Detect which cell encompasses the target text, then output its (X, Y) center coordinate. 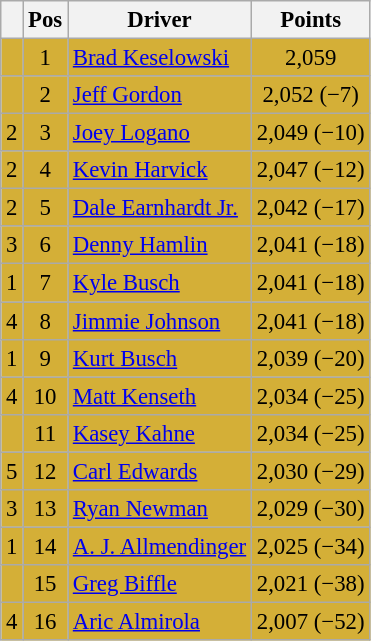
Greg Biffle (160, 584)
2,025 (−34) (310, 546)
2,052 (−7) (310, 95)
8 (46, 321)
2,029 (−30) (310, 509)
9 (46, 358)
13 (46, 509)
Kyle Busch (160, 283)
Driver (160, 20)
Joey Logano (160, 133)
2,021 (−38) (310, 584)
Kasey Kahne (160, 433)
Carl Edwards (160, 471)
Ryan Newman (160, 509)
Brad Keselowski (160, 58)
2,059 (310, 58)
15 (46, 584)
11 (46, 433)
Pos (46, 20)
2,042 (−17) (310, 208)
Aric Almirola (160, 621)
Points (310, 20)
2,030 (−29) (310, 471)
Matt Kenseth (160, 396)
Kevin Harvick (160, 170)
Jeff Gordon (160, 95)
Dale Earnhardt Jr. (160, 208)
2,039 (−20) (310, 358)
2,049 (−10) (310, 133)
2,007 (−52) (310, 621)
12 (46, 471)
2,047 (−12) (310, 170)
Kurt Busch (160, 358)
16 (46, 621)
10 (46, 396)
6 (46, 245)
Jimmie Johnson (160, 321)
A. J. Allmendinger (160, 546)
7 (46, 283)
Denny Hamlin (160, 245)
14 (46, 546)
